Return (x, y) of the center of cell containing provided text 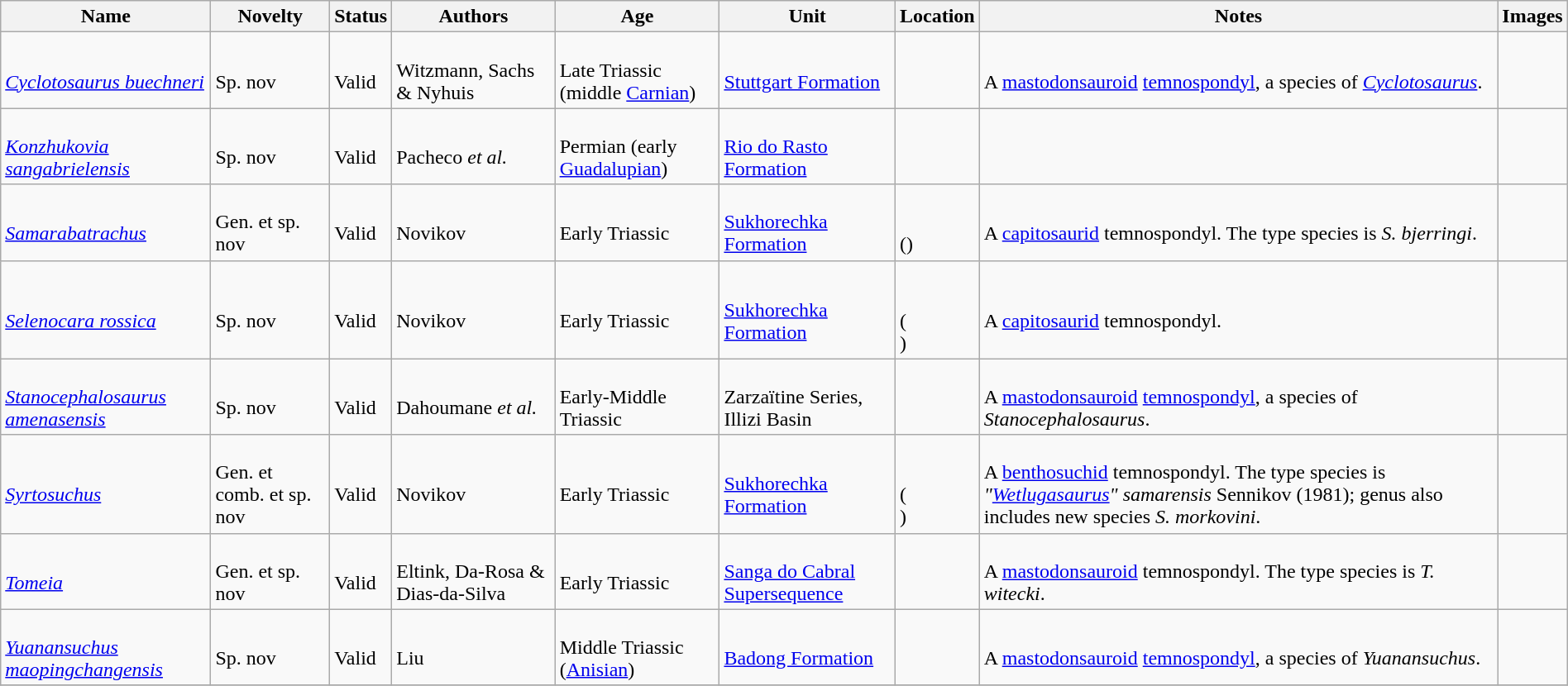
Images (1532, 17)
Rio do Rasto Formation (807, 146)
Permian (early Guadalupian) (637, 146)
Stuttgart Formation (807, 70)
A capitosaurid temnospondyl. (1239, 309)
Tomeia (106, 571)
Stanocephalosaurus amenasensis (106, 397)
Age (637, 17)
Pacheco et al. (473, 146)
Location (937, 17)
Cyclotosaurus buechneri (106, 70)
Notes (1239, 17)
Novelty (270, 17)
Badong Formation (807, 647)
A mastodonsauroid temnospondyl, a species of Cyclotosaurus. (1239, 70)
Gen. et comb. et sp. nov (270, 484)
Konzhukovia sangabrielensis (106, 146)
Syrtosuchus (106, 484)
A mastodonsauroid temnospondyl, a species of Stanocephalosaurus. (1239, 397)
A mastodonsauroid temnospondyl. The type species is T. witecki. (1239, 571)
Status (361, 17)
Name (106, 17)
Dahoumane et al. (473, 397)
Selenocara rossica (106, 309)
Liu (473, 647)
Authors (473, 17)
Unit (807, 17)
Zarzaïtine Series, Illizi Basin (807, 397)
Middle Triassic (Anisian) (637, 647)
Sanga do Cabral Supersequence (807, 571)
Yuanansuchus maopingchangensis (106, 647)
Samarabatrachus (106, 222)
Eltink, Da-Rosa & Dias-da-Silva (473, 571)
Late Triassic (middle Carnian) (637, 70)
Early-Middle Triassic (637, 397)
A mastodonsauroid temnospondyl, a species of Yuanansuchus. (1239, 647)
A capitosaurid temnospondyl. The type species is S. bjerringi. (1239, 222)
Witzmann, Sachs & Nyhuis (473, 70)
A benthosuchid temnospondyl. The type species is "Wetlugasaurus" samarensis Sennikov (1981); genus also includes new species S. morkovini. (1239, 484)
